From the cell containing the given text, extract its center point as (x, y) coordinate. 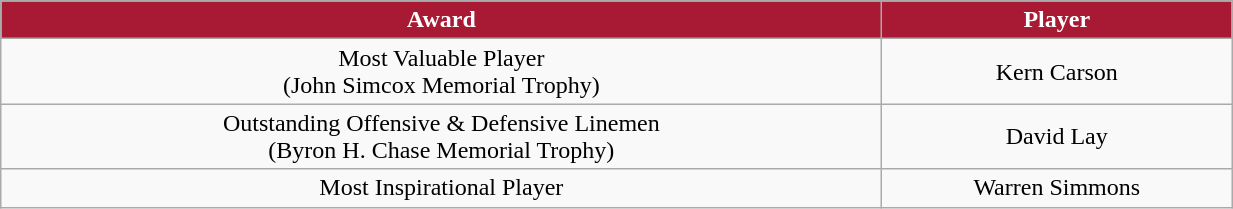
Warren Simmons (1057, 188)
Award (442, 20)
David Lay (1057, 136)
Most Inspirational Player (442, 188)
Kern Carson (1057, 72)
Outstanding Offensive & Defensive Linemen(Byron H. Chase Memorial Trophy) (442, 136)
Player (1057, 20)
Most Valuable Player(John Simcox Memorial Trophy) (442, 72)
